Locate the cell with the specified text and output its (X, Y) center coordinate. 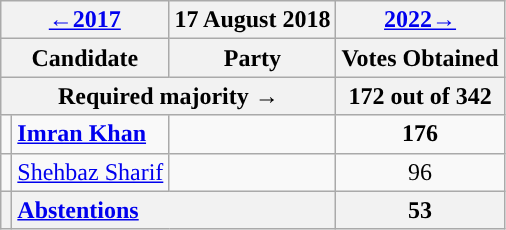
Abstentions (174, 210)
Party (252, 58)
96 (420, 172)
Votes Obtained (420, 58)
2022→ (420, 20)
Candidate (85, 58)
17 August 2018 (252, 20)
Required majority → (168, 96)
Imran Khan (90, 134)
172 out of 342 (420, 96)
176 (420, 134)
Shehbaz Sharif (90, 172)
53 (420, 210)
←2017 (85, 20)
